Pinpoint the cell where the given text exists, returning its (X, Y) midpoint coordinate. 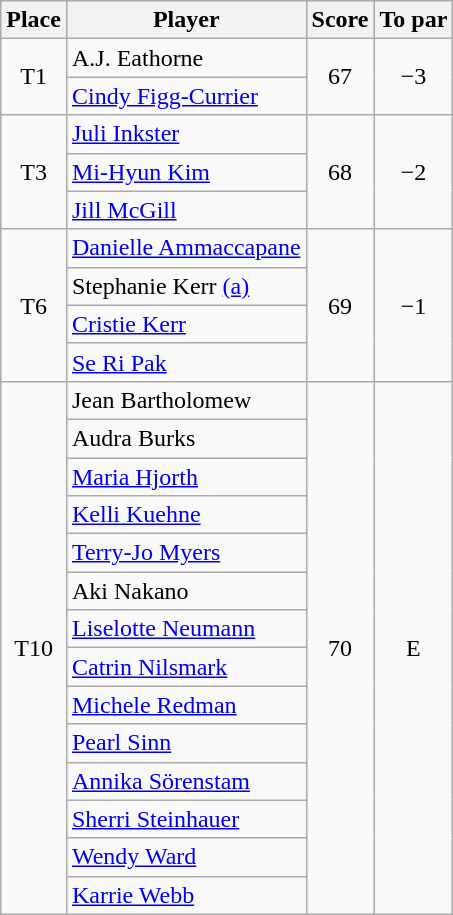
−2 (414, 172)
Se Ri Pak (186, 362)
Stephanie Kerr (a) (186, 286)
Juli Inkster (186, 134)
Danielle Ammaccapane (186, 248)
Sherri Steinhauer (186, 819)
Cindy Figg-Currier (186, 96)
Jean Bartholomew (186, 400)
Jill McGill (186, 210)
Kelli Kuehne (186, 515)
Michele Redman (186, 705)
69 (340, 305)
Cristie Kerr (186, 324)
Maria Hjorth (186, 477)
−3 (414, 77)
Liselotte Neumann (186, 629)
70 (340, 648)
T6 (34, 305)
Karrie Webb (186, 895)
E (414, 648)
Wendy Ward (186, 857)
Terry-Jo Myers (186, 553)
T10 (34, 648)
Pearl Sinn (186, 743)
68 (340, 172)
Audra Burks (186, 438)
Annika Sörenstam (186, 781)
Player (186, 20)
Aki Nakano (186, 591)
T3 (34, 172)
Catrin Nilsmark (186, 667)
Mi-Hyun Kim (186, 172)
−1 (414, 305)
67 (340, 77)
Score (340, 20)
To par (414, 20)
Place (34, 20)
T1 (34, 77)
A.J. Eathorne (186, 58)
